Return the (x, y) coordinate for the center point of the cell that contains the specified text.  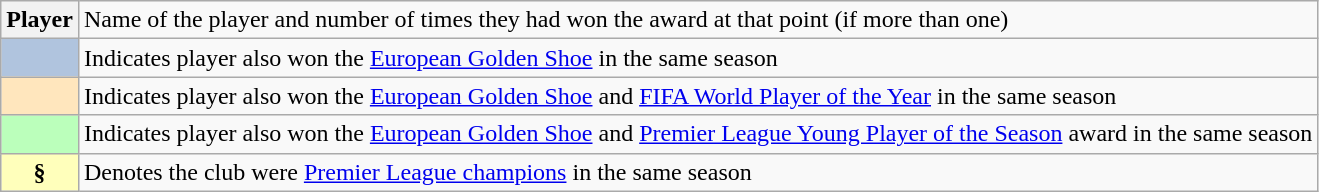
Denotes the club were Premier League champions in the same season (698, 172)
Player (40, 20)
Indicates player also won the European Golden Shoe and FIFA World Player of the Year in the same season (698, 96)
Indicates player also won the European Golden Shoe and Premier League Young Player of the Season award in the same season (698, 134)
Indicates player also won the European Golden Shoe in the same season (698, 58)
Name of the player and number of times they had won the award at that point (if more than one) (698, 20)
§ (40, 172)
